Return the [X, Y] coordinate for the center point of the cell that contains the specified text.  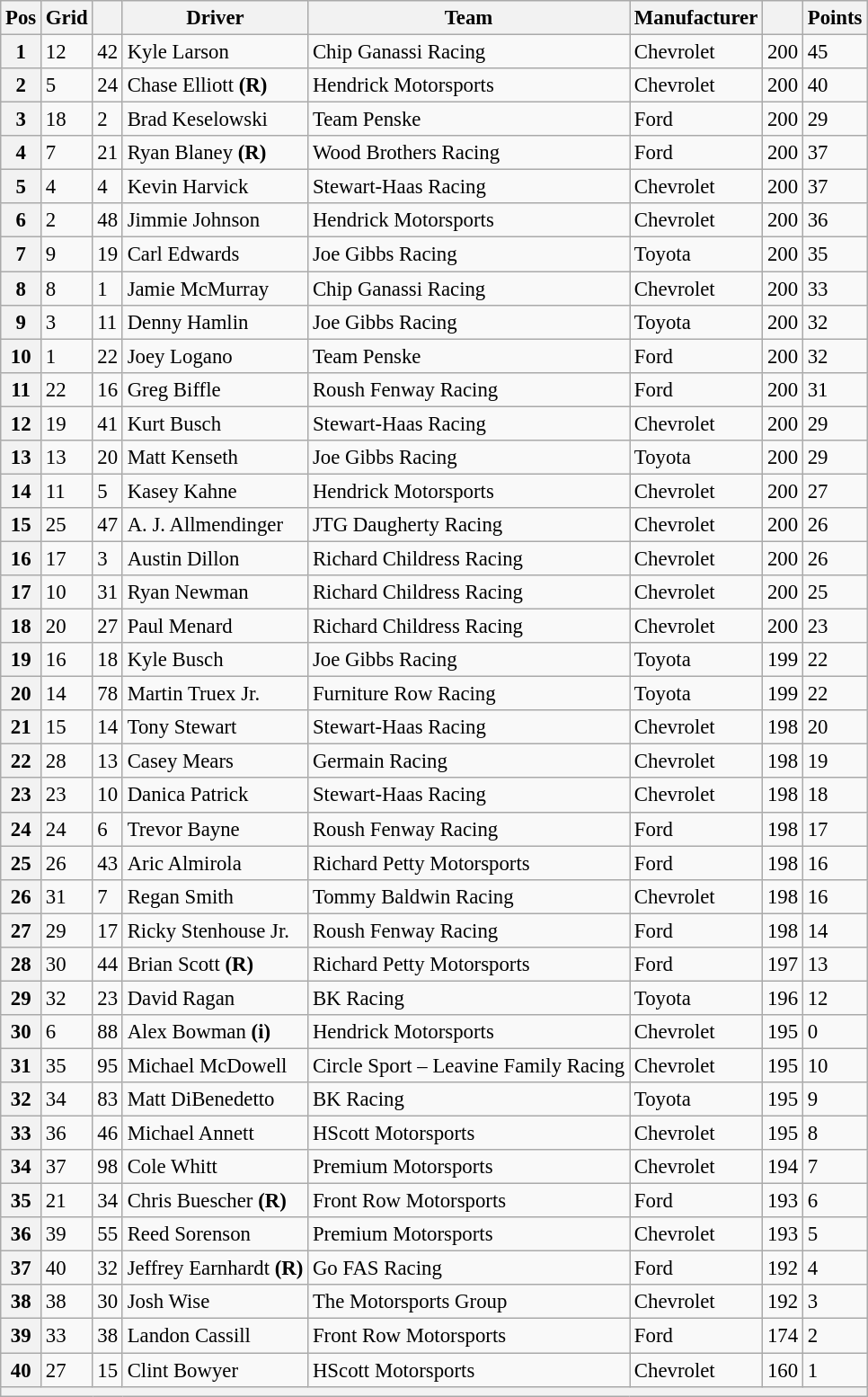
Josh Wise [215, 1303]
Denny Hamlin [215, 322]
Go FAS Racing [469, 1268]
174 [784, 1336]
David Ragan [215, 998]
The Motorsports Group [469, 1303]
45 [834, 52]
Pos [22, 18]
Germain Racing [469, 761]
Matt Kenseth [215, 458]
Circle Sport – Leavine Family Racing [469, 1065]
Tony Stewart [215, 727]
Team [469, 18]
Furniture Row Racing [469, 694]
197 [784, 965]
Carl Edwards [215, 254]
88 [108, 1032]
78 [108, 694]
Michael Annett [215, 1134]
98 [108, 1167]
Reed Sorenson [215, 1234]
46 [108, 1134]
Kurt Busch [215, 423]
42 [108, 52]
160 [784, 1370]
Chase Elliott (R) [215, 85]
Clint Bowyer [215, 1370]
Kasey Kahne [215, 491]
Points [834, 18]
0 [834, 1032]
48 [108, 220]
Michael McDowell [215, 1065]
43 [108, 863]
Austin Dillon [215, 558]
Landon Cassill [215, 1336]
44 [108, 965]
196 [784, 998]
Martin Truex Jr. [215, 694]
Chris Buescher (R) [215, 1201]
55 [108, 1234]
Danica Patrick [215, 796]
A. J. Allmendinger [215, 525]
95 [108, 1065]
Trevor Bayne [215, 829]
Ricky Stenhouse Jr. [215, 930]
Driver [215, 18]
Paul Menard [215, 627]
Ryan Blaney (R) [215, 153]
Manufacturer [696, 18]
83 [108, 1099]
Wood Brothers Racing [469, 153]
41 [108, 423]
Casey Mears [215, 761]
Alex Bowman (i) [215, 1032]
Kyle Busch [215, 660]
Aric Almirola [215, 863]
Jimmie Johnson [215, 220]
Regan Smith [215, 896]
Joey Logano [215, 356]
47 [108, 525]
Ryan Newman [215, 592]
JTG Daugherty Racing [469, 525]
Kyle Larson [215, 52]
Grid [66, 18]
Tommy Baldwin Racing [469, 896]
Greg Biffle [215, 389]
Kevin Harvick [215, 187]
194 [784, 1167]
Brian Scott (R) [215, 965]
Jamie McMurray [215, 289]
Jeffrey Earnhardt (R) [215, 1268]
Brad Keselowski [215, 120]
Cole Whitt [215, 1167]
Matt DiBenedetto [215, 1099]
